For the text-containing cell, return its midpoint in [X, Y] coordinate format. 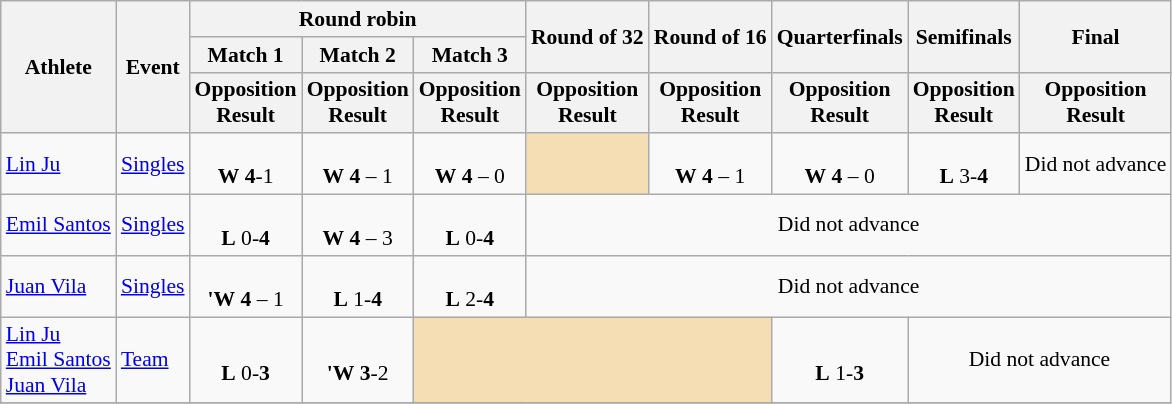
L 2-4 [470, 286]
Match 1 [246, 55]
Quarterfinals [840, 36]
Athlete [58, 67]
W 4-1 [246, 164]
L 1-4 [358, 286]
W 4 – 3 [358, 226]
L 1-3 [840, 360]
Match 2 [358, 55]
'W 3-2 [358, 360]
Event [153, 67]
Match 3 [470, 55]
Team [153, 360]
L 0-3 [246, 360]
Round robin [358, 19]
Juan Vila [58, 286]
Lin Ju [58, 164]
Lin JuEmil SantosJuan Vila [58, 360]
Round of 32 [588, 36]
Emil Santos [58, 226]
Final [1096, 36]
'W 4 – 1 [246, 286]
L 3-4 [964, 164]
Round of 16 [710, 36]
Semifinals [964, 36]
